From the cell containing the given text, extract its center point as [X, Y] coordinate. 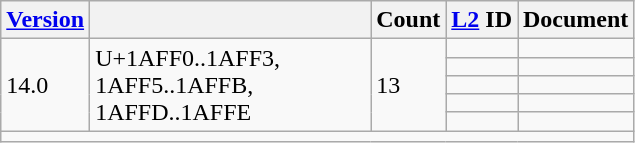
13 [408, 85]
L2 ID [482, 20]
14.0 [46, 85]
Document [576, 20]
U+1AFF0..1AFF3, 1AFF5..1AFFB, 1AFFD..1AFFE [230, 85]
Version [46, 20]
Count [408, 20]
